Extract the (x, y) coordinate from the center of the cell holding the provided text.  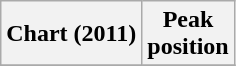
Peak position (188, 34)
Chart (2011) (72, 34)
